Extract the [x, y] coordinate from the center of the cell holding the provided text.  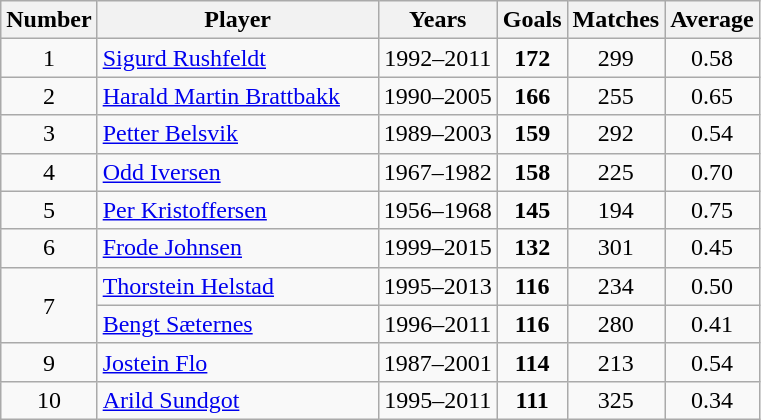
Petter Belsvik [238, 134]
1 [49, 58]
166 [532, 96]
225 [616, 172]
7 [49, 305]
Bengt Sæternes [238, 324]
1999–2015 [438, 248]
280 [616, 324]
292 [616, 134]
Sigurd Rushfeldt [238, 58]
Player [238, 20]
111 [532, 400]
2 [49, 96]
145 [532, 210]
301 [616, 248]
158 [532, 172]
4 [49, 172]
9 [49, 362]
0.45 [712, 248]
Number [49, 20]
1996–2011 [438, 324]
0.70 [712, 172]
Matches [616, 20]
1992–2011 [438, 58]
3 [49, 134]
0.50 [712, 286]
Per Kristoffersen [238, 210]
1987–2001 [438, 362]
1989–2003 [438, 134]
0.41 [712, 324]
Jostein Flo [238, 362]
Goals [532, 20]
10 [49, 400]
0.34 [712, 400]
Arild Sundgot [238, 400]
Thorstein Helstad [238, 286]
234 [616, 286]
1967–1982 [438, 172]
6 [49, 248]
255 [616, 96]
1956–1968 [438, 210]
1990–2005 [438, 96]
Average [712, 20]
Harald Martin Brattbakk [238, 96]
0.58 [712, 58]
299 [616, 58]
Odd Iversen [238, 172]
0.65 [712, 96]
159 [532, 134]
1995–2013 [438, 286]
1995–2011 [438, 400]
325 [616, 400]
213 [616, 362]
114 [532, 362]
132 [532, 248]
0.75 [712, 210]
5 [49, 210]
Frode Johnsen [238, 248]
194 [616, 210]
Years [438, 20]
172 [532, 58]
